Provide the (X, Y) coordinate of the cell's center where the given text is located.  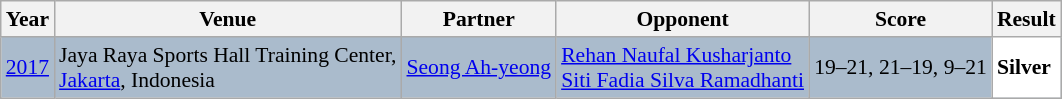
19–21, 21–19, 9–21 (900, 68)
Year (28, 19)
2017 (28, 68)
Seong Ah-yeong (478, 68)
Jaya Raya Sports Hall Training Center,Jakarta, Indonesia (228, 68)
Score (900, 19)
Result (1026, 19)
Partner (478, 19)
Silver (1026, 68)
Opponent (682, 19)
Venue (228, 19)
Rehan Naufal Kusharjanto Siti Fadia Silva Ramadhanti (682, 68)
